Search for the cell housing the specified text and yield its [x, y] center coordinate. 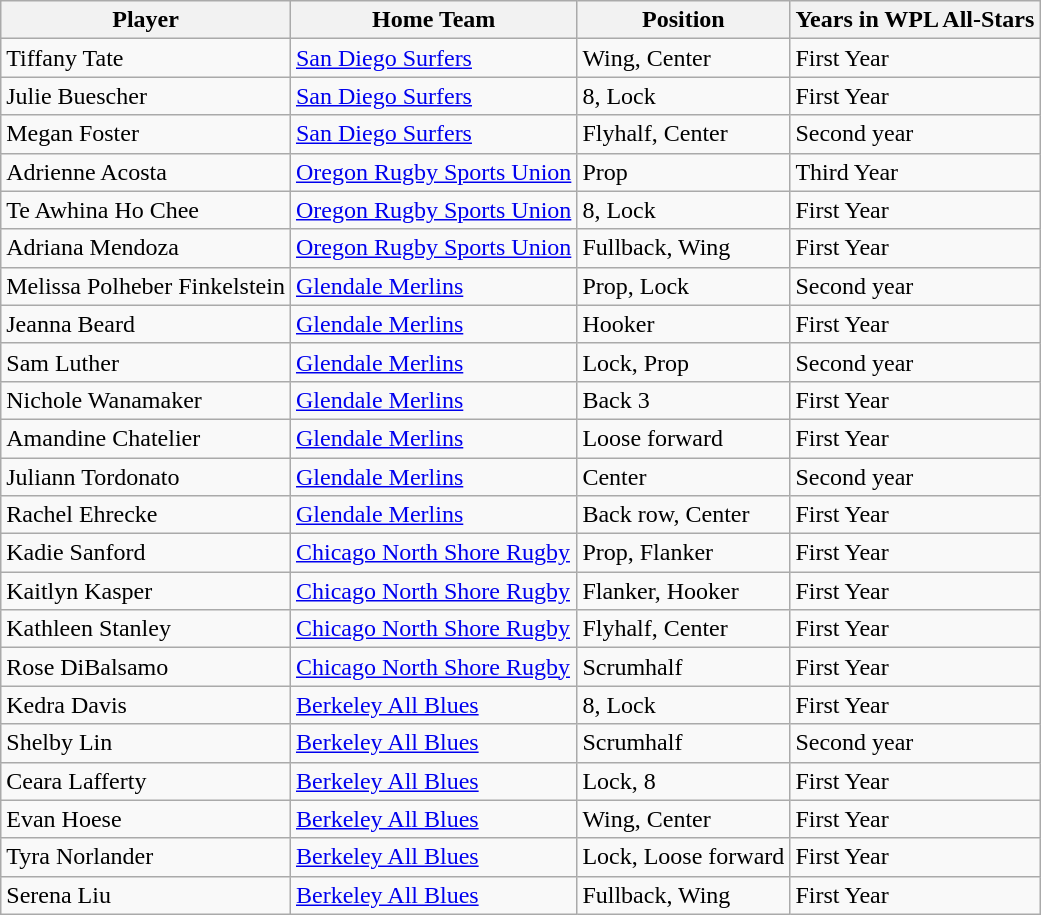
Sam Luther [146, 362]
Serena Liu [146, 895]
Kedra Davis [146, 705]
Flanker, Hooker [684, 591]
Jeanna Beard [146, 324]
Home Team [433, 20]
Ceara Lafferty [146, 781]
Years in WPL All-Stars [915, 20]
Juliann Tordonato [146, 477]
Prop [684, 172]
Amandine Chatelier [146, 438]
Loose forward [684, 438]
Player [146, 20]
Kadie Sanford [146, 553]
Rose DiBalsamo [146, 667]
Lock, 8 [684, 781]
Evan Hoese [146, 819]
Adrienne Acosta [146, 172]
Julie Buescher [146, 96]
Back 3 [684, 400]
Megan Foster [146, 134]
Tyra Norlander [146, 857]
Lock, Loose forward [684, 857]
Prop, Lock [684, 286]
Kaitlyn Kasper [146, 591]
Te Awhina Ho Chee [146, 210]
Rachel Ehrecke [146, 515]
Position [684, 20]
Kathleen Stanley [146, 629]
Adriana Mendoza [146, 248]
Back row, Center [684, 515]
Tiffany Tate [146, 58]
Shelby Lin [146, 743]
Third Year [915, 172]
Hooker [684, 324]
Center [684, 477]
Melissa Polheber Finkelstein [146, 286]
Prop, Flanker [684, 553]
Lock, Prop [684, 362]
Nichole Wanamaker [146, 400]
